Search for the cell housing the specified text and yield its (X, Y) center coordinate. 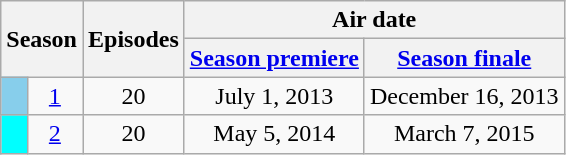
Air date (374, 20)
May 5, 2014 (274, 134)
Season finale (464, 58)
Season (42, 39)
March 7, 2015 (464, 134)
Season premiere (274, 58)
Episodes (133, 39)
December 16, 2013 (464, 96)
July 1, 2013 (274, 96)
1 (54, 96)
2 (54, 134)
